Identify which cell holds the provided text, then report its [X, Y] central coordinate. 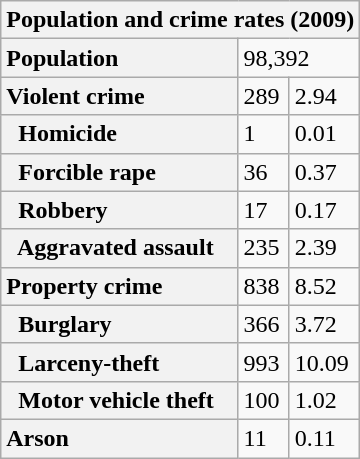
366 [264, 324]
Arson [120, 438]
Larceny-theft [120, 362]
0.01 [324, 134]
1 [264, 134]
Violent crime [120, 96]
Population and crime rates (2009) [180, 20]
Motor vehicle theft [120, 400]
100 [264, 400]
289 [264, 96]
Homicide [120, 134]
36 [264, 172]
Forcible rape [120, 172]
Aggravated assault [120, 248]
838 [264, 286]
993 [264, 362]
8.52 [324, 286]
0.17 [324, 210]
2.94 [324, 96]
98,392 [299, 58]
1.02 [324, 400]
2.39 [324, 248]
235 [264, 248]
17 [264, 210]
Property crime [120, 286]
0.11 [324, 438]
3.72 [324, 324]
Burglary [120, 324]
11 [264, 438]
0.37 [324, 172]
Population [120, 58]
Robbery [120, 210]
10.09 [324, 362]
